For the text-containing cell, return its midpoint in [X, Y] coordinate format. 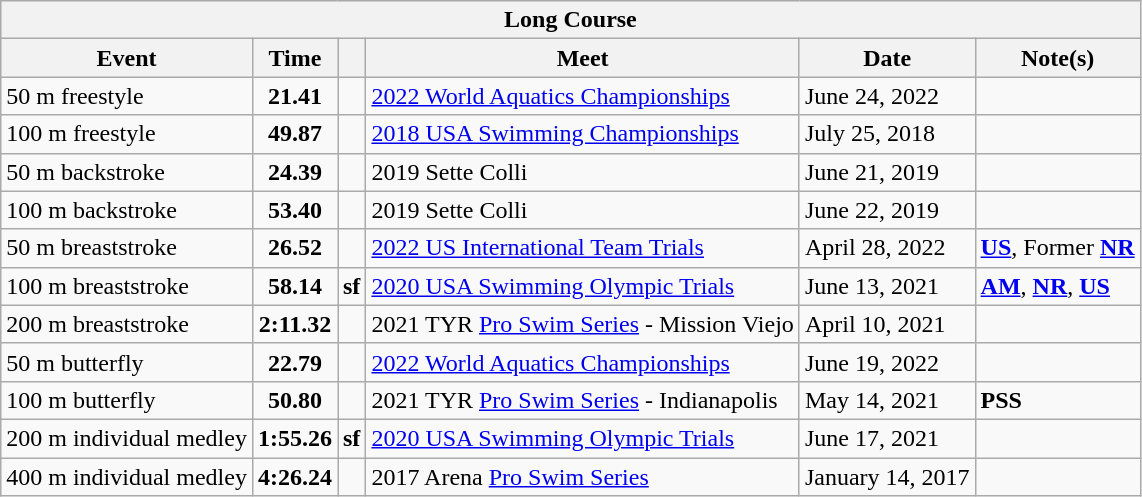
1:55.26 [294, 438]
2:11.32 [294, 324]
Event [127, 58]
Long Course [570, 20]
US, Former NR [1058, 248]
Time [294, 58]
2017 Arena Pro Swim Series [582, 477]
22.79 [294, 362]
50 m butterfly [127, 362]
24.39 [294, 172]
2021 TYR Pro Swim Series - Indianapolis [582, 400]
53.40 [294, 210]
50 m freestyle [127, 96]
June 17, 2021 [887, 438]
400 m individual medley [127, 477]
50 m backstroke [127, 172]
June 24, 2022 [887, 96]
April 28, 2022 [887, 248]
100 m freestyle [127, 134]
58.14 [294, 286]
50.80 [294, 400]
June 19, 2022 [887, 362]
4:26.24 [294, 477]
200 m breaststroke [127, 324]
June 13, 2021 [887, 286]
100 m breaststroke [127, 286]
May 14, 2021 [887, 400]
100 m butterfly [127, 400]
January 14, 2017 [887, 477]
Note(s) [1058, 58]
49.87 [294, 134]
PSS [1058, 400]
100 m backstroke [127, 210]
2018 USA Swimming Championships [582, 134]
Date [887, 58]
21.41 [294, 96]
July 25, 2018 [887, 134]
50 m breaststroke [127, 248]
Meet [582, 58]
2022 US International Team Trials [582, 248]
26.52 [294, 248]
April 10, 2021 [887, 324]
AM, NR, US [1058, 286]
June 22, 2019 [887, 210]
June 21, 2019 [887, 172]
2021 TYR Pro Swim Series - Mission Viejo [582, 324]
200 m individual medley [127, 438]
